Detect which cell encompasses the target text, then output its (x, y) center coordinate. 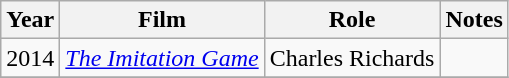
Notes (474, 20)
Year (30, 20)
Charles Richards (352, 58)
The Imitation Game (162, 58)
Film (162, 20)
2014 (30, 58)
Role (352, 20)
